Find where the given text appears and provide that cell's center as [x, y] coordinate. 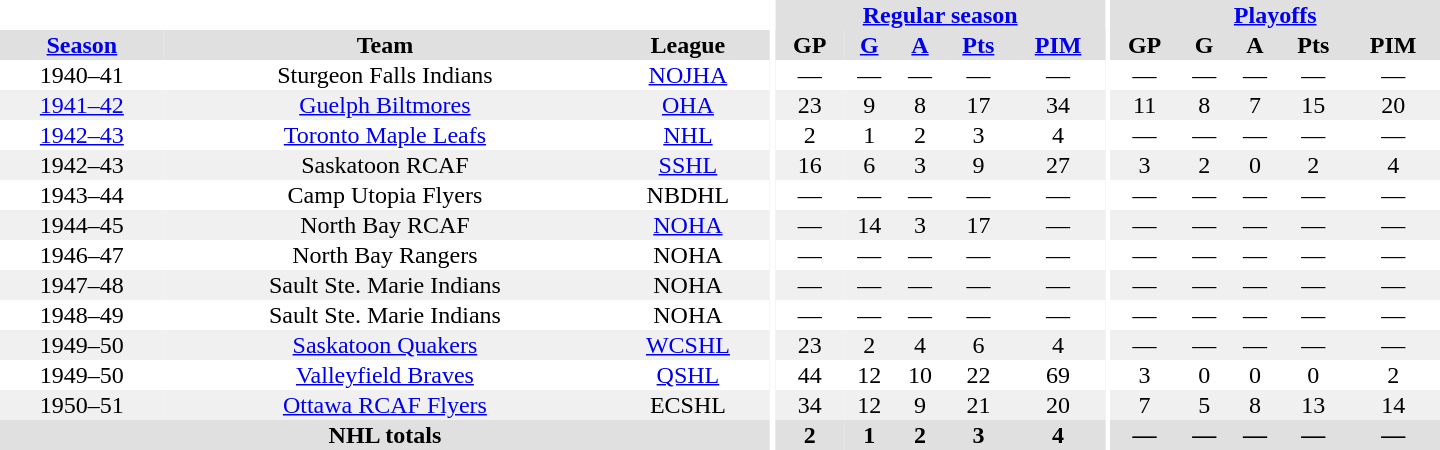
League [688, 45]
ECSHL [688, 405]
NBDHL [688, 195]
27 [1058, 165]
Toronto Maple Leafs [385, 135]
1948–49 [82, 315]
NHL [688, 135]
13 [1313, 405]
Valleyfield Braves [385, 375]
Season [82, 45]
Saskatoon Quakers [385, 345]
1940–41 [82, 75]
21 [978, 405]
1943–44 [82, 195]
1944–45 [82, 225]
Camp Utopia Flyers [385, 195]
North Bay Rangers [385, 255]
Team [385, 45]
44 [809, 375]
11 [1144, 105]
1950–51 [82, 405]
WCSHL [688, 345]
69 [1058, 375]
5 [1204, 405]
Ottawa RCAF Flyers [385, 405]
Regular season [940, 15]
16 [809, 165]
QSHL [688, 375]
North Bay RCAF [385, 225]
1946–47 [82, 255]
Sturgeon Falls Indians [385, 75]
22 [978, 375]
SSHL [688, 165]
1947–48 [82, 285]
1941–42 [82, 105]
OHA [688, 105]
Playoffs [1275, 15]
Saskatoon RCAF [385, 165]
NOJHA [688, 75]
NHL totals [385, 435]
Guelph Biltmores [385, 105]
15 [1313, 105]
10 [920, 375]
